Search for the cell housing the specified text and yield its (x, y) center coordinate. 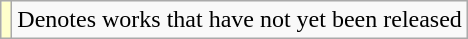
Denotes works that have not yet been released (240, 20)
